Extract the [X, Y] coordinate from the center of the cell holding the provided text.  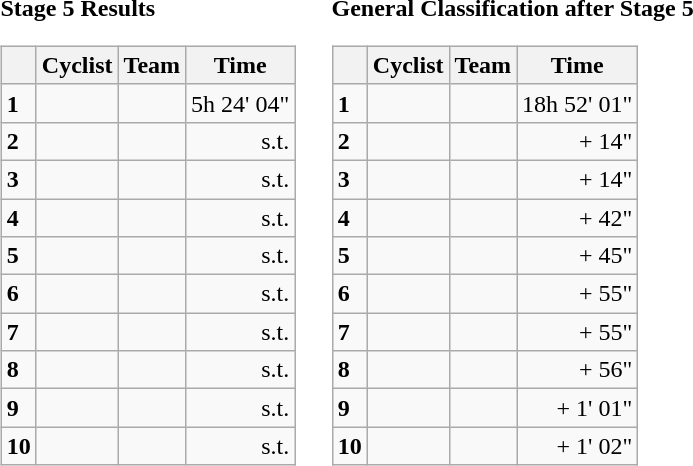
+ 42" [578, 217]
+ 1' 02" [578, 446]
18h 52' 01" [578, 103]
+ 1' 01" [578, 408]
5h 24' 04" [240, 103]
+ 45" [578, 256]
+ 56" [578, 370]
